Search for the cell housing the specified text and yield its [X, Y] center coordinate. 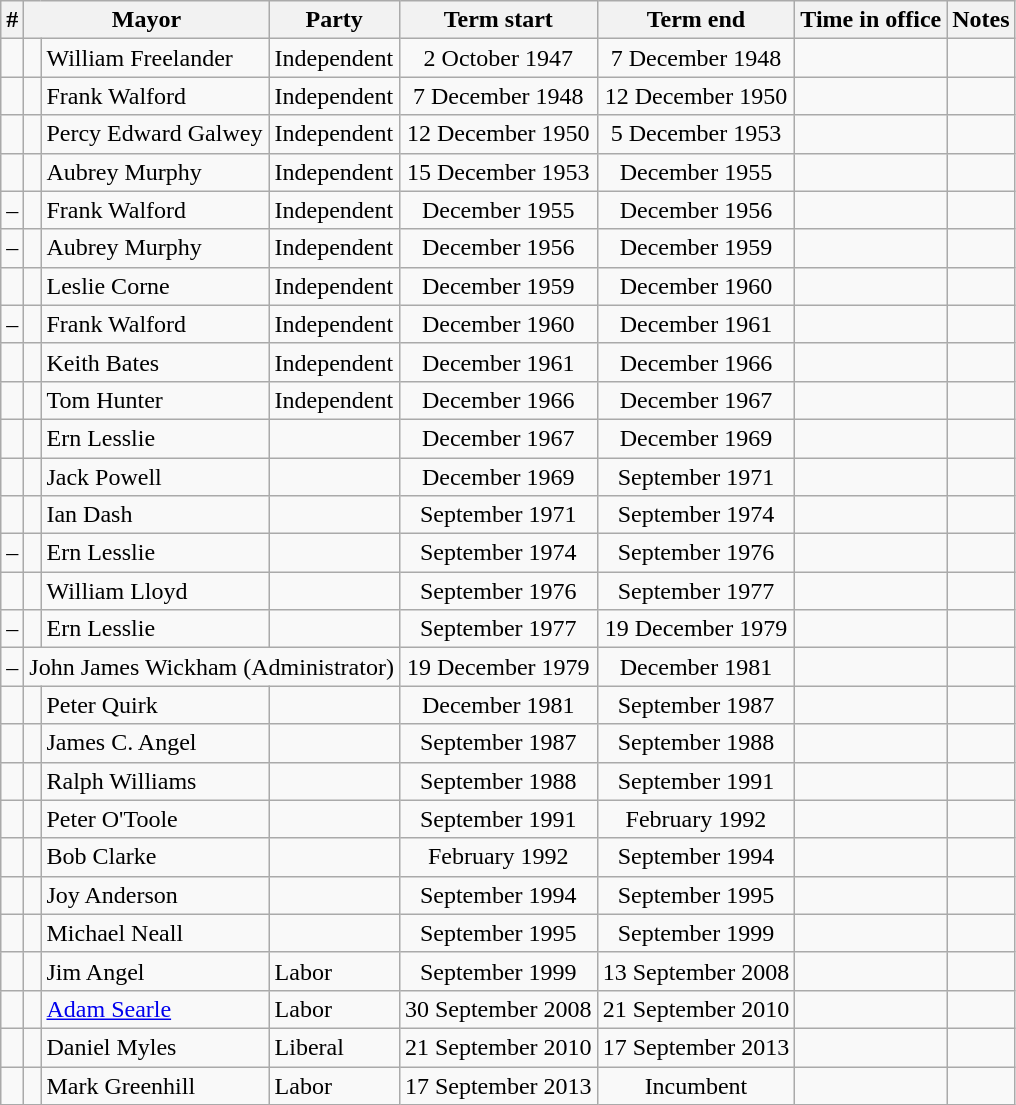
Bob Clarke [155, 857]
13 September 2008 [696, 971]
James C. Angel [155, 743]
Tom Hunter [155, 400]
15 December 1953 [498, 172]
Jack Powell [155, 477]
2 October 1947 [498, 58]
Peter O'Toole [155, 819]
Party [334, 20]
Leslie Corne [155, 286]
Mark Greenhill [155, 1085]
John James Wickham (Administrator) [212, 667]
# [12, 20]
Adam Searle [155, 1009]
Time in office [871, 20]
Liberal [334, 1047]
Peter Quirk [155, 705]
Incumbent [696, 1085]
Term start [498, 20]
Mayor [146, 20]
William Lloyd [155, 591]
30 September 2008 [498, 1009]
Keith Bates [155, 362]
William Freelander [155, 58]
Percy Edward Galwey [155, 134]
Notes [981, 20]
5 December 1953 [696, 134]
Term end [696, 20]
Michael Neall [155, 933]
Joy Anderson [155, 895]
Jim Angel [155, 971]
Ian Dash [155, 515]
Daniel Myles [155, 1047]
Ralph Williams [155, 781]
